Scan for the cell matching the given text and deliver its (x, y) coordinate at center. 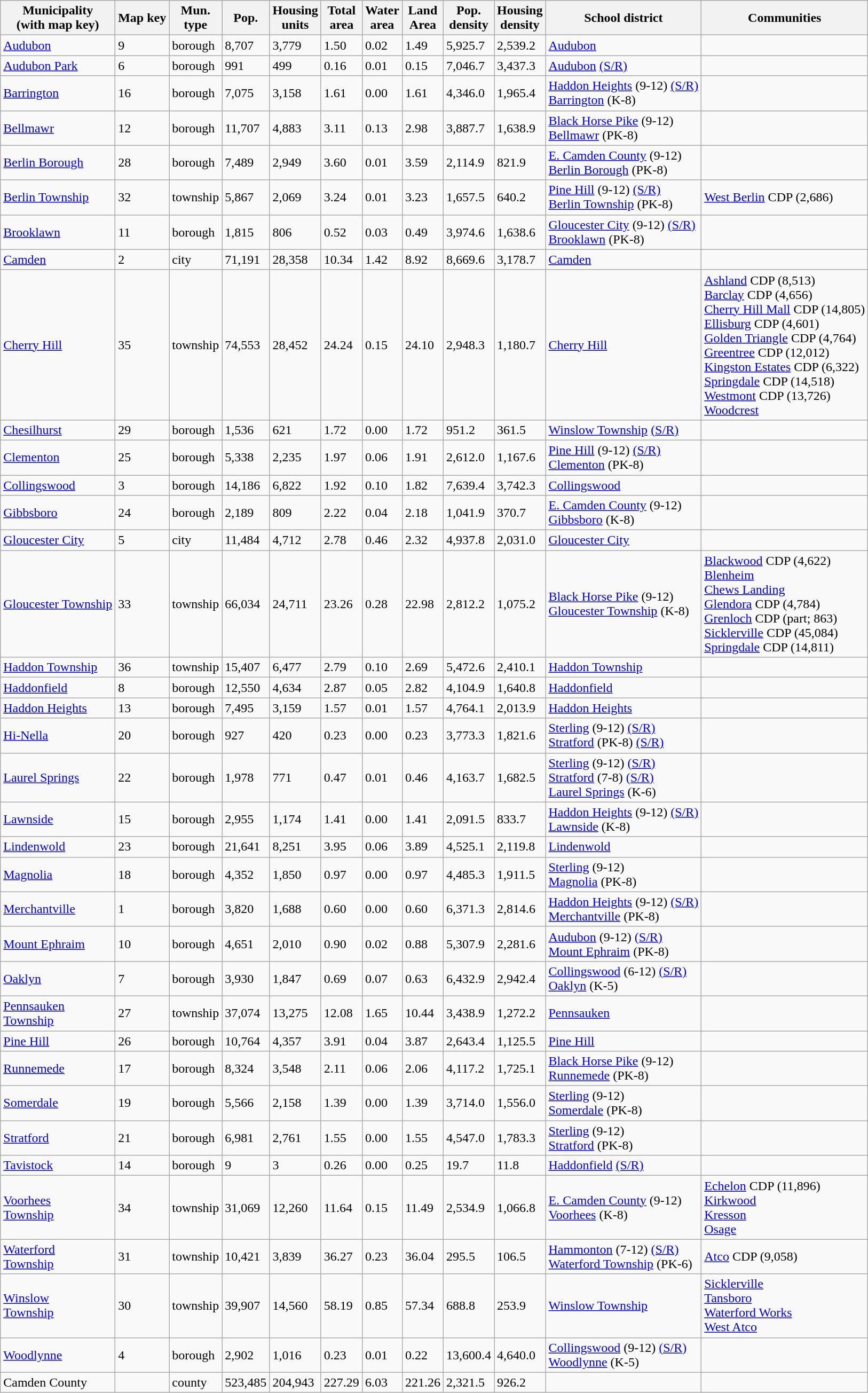
WinslowTownship (58, 1306)
3.60 (342, 162)
36.04 (423, 1257)
24 (142, 513)
2,158 (295, 1103)
0.47 (342, 777)
0.69 (342, 978)
3,437.3 (520, 66)
57.34 (423, 1306)
Pine Hill (9-12) (S/R)Berlin Township (PK-8) (624, 198)
Sterling (9-12)Stratford (PK-8) (624, 1138)
Housingdensity (520, 18)
5,307.9 (469, 944)
0.49 (423, 232)
3,887.7 (469, 128)
4,525.1 (469, 847)
13,600.4 (469, 1355)
12,260 (295, 1208)
1.49 (423, 45)
23.26 (342, 604)
2,010 (295, 944)
5,566 (246, 1103)
5,925.7 (469, 45)
0.63 (423, 978)
0.85 (382, 1306)
0.88 (423, 944)
4,640.0 (520, 1355)
2,281.6 (520, 944)
4,357 (295, 1041)
35 (142, 345)
1,638.9 (520, 128)
3,742.3 (520, 485)
36 (142, 667)
22.98 (423, 604)
6,432.9 (469, 978)
3.24 (342, 198)
E. Camden County (9-12)Berlin Borough (PK-8) (624, 162)
1,847 (295, 978)
3.87 (423, 1041)
Communities (785, 18)
Haddon Heights (9-12) (S/R)Merchantville (PK-8) (624, 909)
6,981 (246, 1138)
39,907 (246, 1306)
Mount Ephraim (58, 944)
0.22 (423, 1355)
640.2 (520, 198)
7,495 (246, 708)
School district (624, 18)
0.90 (342, 944)
12,550 (246, 688)
27 (142, 1013)
821.9 (520, 162)
4,352 (246, 875)
Gloucester Township (58, 604)
14 (142, 1166)
33 (142, 604)
2.78 (342, 540)
1.91 (423, 457)
0.26 (342, 1166)
2,321.5 (469, 1382)
Pine Hill (9-12) (S/R)Clementon (PK-8) (624, 457)
Waterarea (382, 18)
253.9 (520, 1306)
Map key (142, 18)
2.79 (342, 667)
3,548 (295, 1069)
19.7 (469, 1166)
14,560 (295, 1306)
4,346.0 (469, 93)
Gibbsboro (58, 513)
Pennsauken (624, 1013)
3,779 (295, 45)
806 (295, 232)
4,634 (295, 688)
4,651 (246, 944)
10.44 (423, 1013)
6,371.3 (469, 909)
2.69 (423, 667)
2,955 (246, 819)
Black Horse Pike (9-12)Runnemede (PK-8) (624, 1069)
WaterfordTownship (58, 1257)
13,275 (295, 1013)
499 (295, 66)
31,069 (246, 1208)
6,822 (295, 485)
10.34 (342, 259)
Housingunits (295, 18)
2,235 (295, 457)
Sterling (9-12)Somerdale (PK-8) (624, 1103)
25 (142, 457)
16 (142, 93)
3,159 (295, 708)
2,948.3 (469, 345)
30 (142, 1306)
PennsaukenTownship (58, 1013)
5 (142, 540)
2,942.4 (520, 978)
SicklervilleTansboroWaterford WorksWest Atco (785, 1306)
1,978 (246, 777)
1,066.8 (520, 1208)
1,682.5 (520, 777)
2.32 (423, 540)
4 (142, 1355)
Lawnside (58, 819)
11,484 (246, 540)
Oaklyn (58, 978)
2,114.9 (469, 162)
Woodlynne (58, 1355)
6.03 (382, 1382)
2,761 (295, 1138)
Brooklawn (58, 232)
8,324 (246, 1069)
20 (142, 736)
1,821.6 (520, 736)
Chesilhurst (58, 430)
Municipality(with map key) (58, 18)
927 (246, 736)
3.89 (423, 847)
0.03 (382, 232)
2.11 (342, 1069)
2,612.0 (469, 457)
Collingswood (6-12) (S/R)Oaklyn (K-5) (624, 978)
Runnemede (58, 1069)
204,943 (295, 1382)
36.27 (342, 1257)
3.59 (423, 162)
2.98 (423, 128)
2,643.4 (469, 1041)
3,974.6 (469, 232)
4,764.1 (469, 708)
Sterling (9-12)Magnolia (PK-8) (624, 875)
E. Camden County (9-12)Voorhees (K-8) (624, 1208)
5,338 (246, 457)
2.82 (423, 688)
771 (295, 777)
2 (142, 259)
1,556.0 (520, 1103)
4,547.0 (469, 1138)
2,031.0 (520, 540)
Pop.density (469, 18)
7,075 (246, 93)
3.95 (342, 847)
Audubon (S/R) (624, 66)
11 (142, 232)
4,163.7 (469, 777)
106.5 (520, 1257)
11.49 (423, 1208)
2,069 (295, 198)
523,485 (246, 1382)
29 (142, 430)
Gloucester City (9-12) (S/R)Brooklawn (PK-8) (624, 232)
2,410.1 (520, 667)
1,272.2 (520, 1013)
Black Horse Pike (9-12)Bellmawr (PK-8) (624, 128)
3.23 (423, 198)
3.11 (342, 128)
1,725.1 (520, 1069)
LandArea (423, 18)
Sterling (9-12) (S/R)Stratford (7-8) (S/R)Laurel Springs (K-6) (624, 777)
1,075.2 (520, 604)
1,815 (246, 232)
14,186 (246, 485)
21 (142, 1138)
66,034 (246, 604)
11.64 (342, 1208)
6,477 (295, 667)
221.26 (423, 1382)
Hammonton (7-12) (S/R)Waterford Township (PK-6) (624, 1257)
0.07 (382, 978)
1 (142, 909)
1,638.6 (520, 232)
227.29 (342, 1382)
28,452 (295, 345)
Mun.type (195, 18)
Laurel Springs (58, 777)
21,641 (246, 847)
7,489 (246, 162)
Clementon (58, 457)
Totalarea (342, 18)
4,485.3 (469, 875)
926.2 (520, 1382)
West Berlin CDP (2,686) (785, 198)
1,174 (295, 819)
3,930 (246, 978)
E. Camden County (9-12)Gibbsboro (K-8) (624, 513)
Echelon CDP (11,896)KirkwoodKressonOsage (785, 1208)
4,104.9 (469, 688)
1,536 (246, 430)
24,711 (295, 604)
3,820 (246, 909)
4,712 (295, 540)
4,883 (295, 128)
1,965.4 (520, 93)
Camden County (58, 1382)
3,438.9 (469, 1013)
VoorheesTownship (58, 1208)
361.5 (520, 430)
3,178.7 (520, 259)
2.06 (423, 1069)
Winslow Township (S/R) (624, 430)
0.25 (423, 1166)
370.7 (520, 513)
295.5 (469, 1257)
Barrington (58, 93)
22 (142, 777)
37,074 (246, 1013)
1,640.8 (520, 688)
8 (142, 688)
17 (142, 1069)
1,016 (295, 1355)
Haddon Heights (9-12) (S/R)Barrington (K-8) (624, 93)
0.28 (382, 604)
3,773.3 (469, 736)
15 (142, 819)
991 (246, 66)
1,657.5 (469, 198)
Winslow Township (624, 1306)
Atco CDP (9,058) (785, 1257)
32 (142, 198)
34 (142, 1208)
10,421 (246, 1257)
12 (142, 128)
2,534.9 (469, 1208)
Magnolia (58, 875)
Somerdale (58, 1103)
11.8 (520, 1166)
Stratford (58, 1138)
2,189 (246, 513)
3,714.0 (469, 1103)
Audubon (9-12) (S/R)Mount Ephraim (PK-8) (624, 944)
621 (295, 430)
3.91 (342, 1041)
24.24 (342, 345)
Tavistock (58, 1166)
7,046.7 (469, 66)
951.2 (469, 430)
1,688 (295, 909)
0.16 (342, 66)
5,472.6 (469, 667)
8,669.6 (469, 259)
15,407 (246, 667)
Sterling (9-12) (S/R)Stratford (PK-8) (S/R) (624, 736)
2,091.5 (469, 819)
8,251 (295, 847)
Black Horse Pike (9-12)Gloucester Township (K-8) (624, 604)
Berlin Township (58, 198)
58.19 (342, 1306)
1.97 (342, 457)
Merchantville (58, 909)
Haddonfield (S/R) (624, 1166)
18 (142, 875)
1,041.9 (469, 513)
1.92 (342, 485)
2,119.8 (520, 847)
28,358 (295, 259)
5,867 (246, 198)
74,553 (246, 345)
4,937.8 (469, 540)
12.08 (342, 1013)
2,539.2 (520, 45)
4,117.2 (469, 1069)
Hi-Nella (58, 736)
31 (142, 1257)
1,167.6 (520, 457)
688.8 (469, 1306)
1,180.7 (520, 345)
71,191 (246, 259)
8,707 (246, 45)
6 (142, 66)
3,158 (295, 93)
1.65 (382, 1013)
2,949 (295, 162)
26 (142, 1041)
28 (142, 162)
13 (142, 708)
809 (295, 513)
1.42 (382, 259)
19 (142, 1103)
1.50 (342, 45)
11,707 (246, 128)
county (195, 1382)
2.18 (423, 513)
2,013.9 (520, 708)
Bellmawr (58, 128)
1,125.5 (520, 1041)
Haddon Heights (9-12) (S/R)Lawnside (K-8) (624, 819)
1,783.3 (520, 1138)
1.82 (423, 485)
Blackwood CDP (4,622)BlenheimChews LandingGlendora CDP (4,784)Grenloch CDP (part; 863)Sicklerville CDP (45,084)Springdale CDP (14,811) (785, 604)
420 (295, 736)
Audubon Park (58, 66)
24.10 (423, 345)
0.05 (382, 688)
10,764 (246, 1041)
1,911.5 (520, 875)
2,902 (246, 1355)
833.7 (520, 819)
0.52 (342, 232)
2.22 (342, 513)
Collingswood (9-12) (S/R)Woodlynne (K-5) (624, 1355)
2,814.6 (520, 909)
Pop. (246, 18)
8.92 (423, 259)
Berlin Borough (58, 162)
23 (142, 847)
3,839 (295, 1257)
7,639.4 (469, 485)
1,850 (295, 875)
2,812.2 (469, 604)
7 (142, 978)
2.87 (342, 688)
10 (142, 944)
0.13 (382, 128)
